Find where the given text appears and provide that cell's center as (X, Y) coordinate. 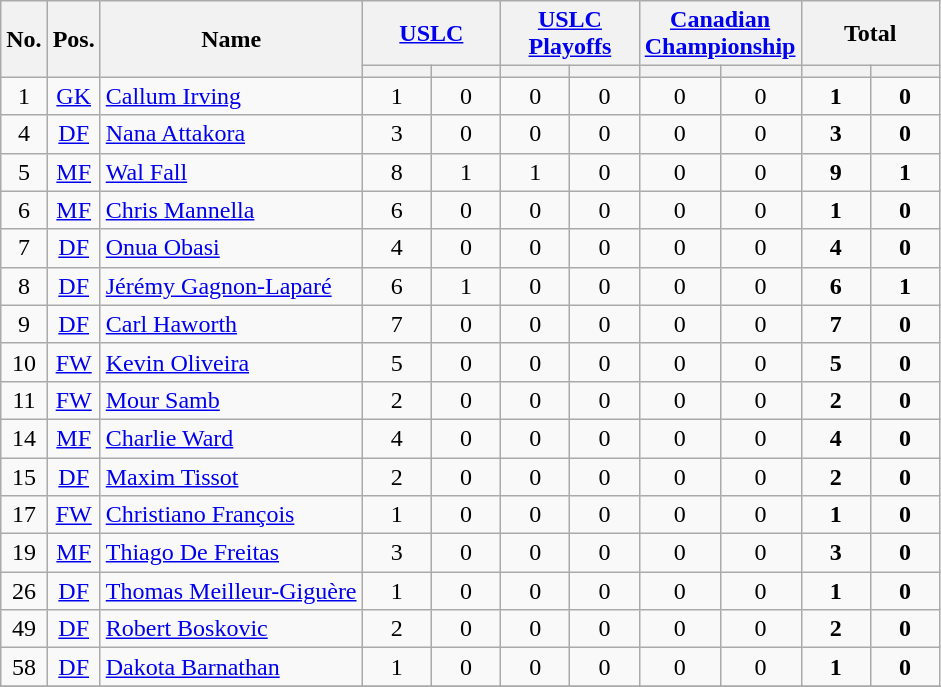
Robert Boskovic (231, 629)
10 (24, 362)
Chris Mannella (231, 210)
Nana Attakora (231, 134)
Name (231, 39)
Total (870, 34)
Mour Samb (231, 400)
Thomas Meilleur-Giguère (231, 591)
15 (24, 477)
Kevin Oliveira (231, 362)
Christiano François (231, 515)
Charlie Ward (231, 438)
Callum Irving (231, 96)
USLC (432, 34)
Dakota Barnathan (231, 667)
Onua Obasi (231, 248)
49 (24, 629)
19 (24, 553)
11 (24, 400)
Canadian Championship (720, 34)
17 (24, 515)
58 (24, 667)
14 (24, 438)
Jérémy Gagnon-Laparé (231, 286)
GK (74, 96)
No. (24, 39)
Thiago De Freitas (231, 553)
Maxim Tissot (231, 477)
Pos. (74, 39)
Carl Haworth (231, 324)
26 (24, 591)
Wal Fall (231, 172)
USLC Playoffs (570, 34)
